Provide the (x, y) coordinate of the cell's center where the given text is located.  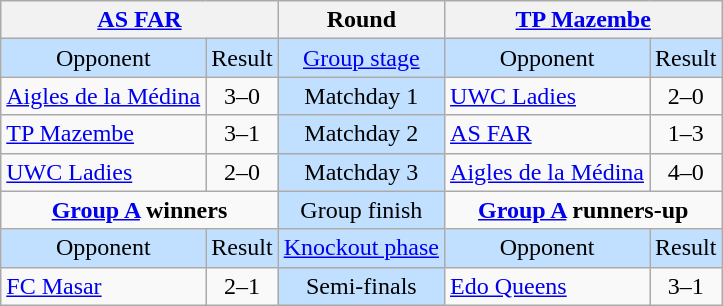
3–0 (242, 96)
1–3 (686, 134)
Group finish (361, 210)
FC Masar (104, 286)
2–1 (242, 286)
Round (361, 20)
Knockout phase (361, 248)
Matchday 1 (361, 96)
Edo Queens (548, 286)
Semi-finals (361, 286)
Group A winners (140, 210)
Group stage (361, 58)
Matchday 2 (361, 134)
Matchday 3 (361, 172)
Group A runners-up (584, 210)
4–0 (686, 172)
